Return (X, Y) of the center of cell containing provided text 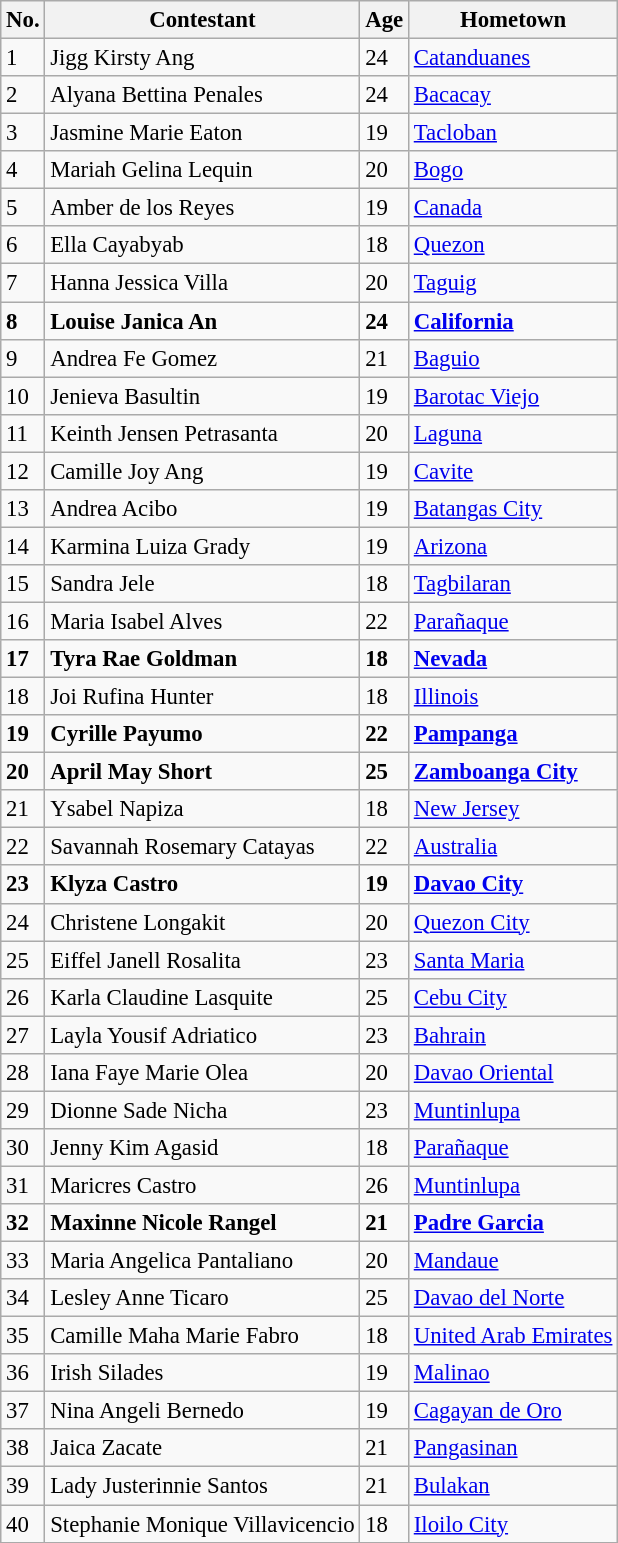
Hometown (512, 20)
14 (23, 546)
Quezon (512, 245)
Layla Yousif Adriatico (202, 1035)
Karmina Luiza Grady (202, 546)
Pangasinan (512, 1449)
Joi Rufina Hunter (202, 697)
April May Short (202, 772)
Taguig (512, 283)
Mariah Gelina Lequin (202, 170)
Tyra Rae Goldman (202, 659)
Louise Janica An (202, 321)
7 (23, 283)
Andrea Fe Gomez (202, 358)
13 (23, 509)
Jasmine Marie Eaton (202, 133)
30 (23, 1148)
Cebu City (512, 997)
Lesley Anne Ticaro (202, 1298)
Barotac Viejo (512, 396)
Canada (512, 208)
12 (23, 471)
Illinois (512, 697)
Maxinne Nicole Rangel (202, 1223)
Christene Longakit (202, 922)
Nevada (512, 659)
28 (23, 1073)
Ysabel Napiza (202, 809)
Bahrain (512, 1035)
Davao City (512, 885)
Dionne Sade Nicha (202, 1110)
Jenieva Basultin (202, 396)
Cagayan de Oro (512, 1411)
10 (23, 396)
Jenny Kim Agasid (202, 1148)
Jaica Zacate (202, 1449)
Cavite (512, 471)
Bacacay (512, 95)
3 (23, 133)
Quezon City (512, 922)
Maricres Castro (202, 1185)
Australia (512, 847)
Baguio (512, 358)
Pampanga (512, 734)
Laguna (512, 433)
Catanduanes (512, 58)
Savannah Rosemary Catayas (202, 847)
9 (23, 358)
39 (23, 1486)
Hanna Jessica Villa (202, 283)
Mandaue (512, 1261)
4 (23, 170)
Davao del Norte (512, 1298)
17 (23, 659)
Contestant (202, 20)
Amber de los Reyes (202, 208)
Tagbilaran (512, 584)
34 (23, 1298)
Alyana Bettina Penales (202, 95)
Maria Isabel Alves (202, 621)
Arizona (512, 546)
31 (23, 1185)
37 (23, 1411)
32 (23, 1223)
29 (23, 1110)
Padre Garcia (512, 1223)
Camille Joy Ang (202, 471)
California (512, 321)
Camille Maha Marie Fabro (202, 1336)
11 (23, 433)
Iloilo City (512, 1524)
35 (23, 1336)
8 (23, 321)
Lady Justerinnie Santos (202, 1486)
Age (384, 20)
Malinao (512, 1373)
Andrea Acibo (202, 509)
Eiffel Janell Rosalita (202, 960)
Bogo (512, 170)
16 (23, 621)
Davao Oriental (512, 1073)
33 (23, 1261)
Maria Angelica Pantaliano (202, 1261)
Sandra Jele (202, 584)
Keinth Jensen Petrasanta (202, 433)
27 (23, 1035)
40 (23, 1524)
Irish Silades (202, 1373)
Zamboanga City (512, 772)
5 (23, 208)
Klyza Castro (202, 885)
Santa Maria (512, 960)
United Arab Emirates (512, 1336)
Karla Claudine Lasquite (202, 997)
Bulakan (512, 1486)
Iana Faye Marie Olea (202, 1073)
Ella Cayabyab (202, 245)
2 (23, 95)
6 (23, 245)
Nina Angeli Bernedo (202, 1411)
New Jersey (512, 809)
15 (23, 584)
1 (23, 58)
36 (23, 1373)
Batangas City (512, 509)
No. (23, 20)
Cyrille Payumo (202, 734)
Tacloban (512, 133)
38 (23, 1449)
Stephanie Monique Villavicencio (202, 1524)
Jigg Kirsty Ang (202, 58)
